For the text-containing cell, return its midpoint in [X, Y] coordinate format. 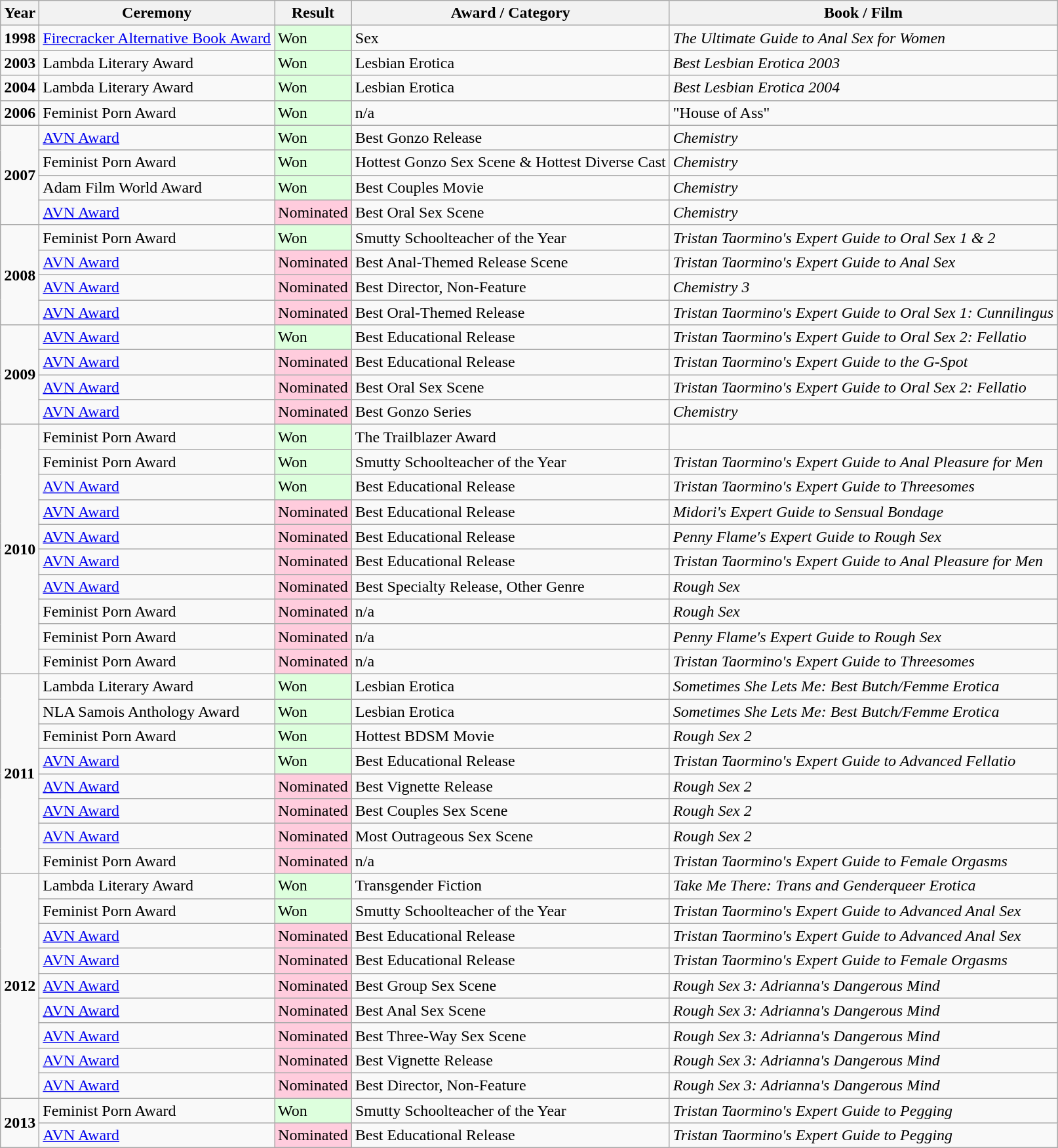
The Trailblazer Award [510, 437]
Tristan Taormino's Expert Guide to Oral Sex 1 & 2 [863, 237]
Best Couples Sex Scene [510, 811]
2011 [20, 773]
2009 [20, 375]
1998 [20, 38]
2006 [20, 113]
NLA Samois Anthology Award [157, 711]
Book / Film [863, 13]
Adam Film World Award [157, 187]
2004 [20, 88]
Best Oral-Themed Release [510, 313]
2008 [20, 275]
Hottest BDSM Movie [510, 737]
Best Specialty Release, Other Genre [510, 586]
Best Anal Sex Scene [510, 1010]
2003 [20, 63]
Tristan Taormino's Expert Guide to Oral Sex 1: Cunnilingus [863, 313]
2010 [20, 549]
Best Lesbian Erotica 2004 [863, 88]
Tristan Taormino's Expert Guide to Anal Sex [863, 262]
Best Three-Way Sex Scene [510, 1035]
Chemistry 3 [863, 287]
Sex [510, 38]
Take Me There: Trans and Genderqueer Erotica [863, 886]
Year [20, 13]
Ceremony [157, 13]
"House of Ass" [863, 113]
Most Outrageous Sex Scene [510, 836]
Best Couples Movie [510, 187]
Hottest Gonzo Sex Scene & Hottest Diverse Cast [510, 163]
Result [313, 13]
2007 [20, 175]
Award / Category [510, 13]
Tristan Taormino's Expert Guide to Advanced Fellatio [863, 761]
Transgender Fiction [510, 886]
The Ultimate Guide to Anal Sex for Women [863, 38]
Best Gonzo Release [510, 138]
Midori's Expert Guide to Sensual Bondage [863, 512]
2012 [20, 985]
2013 [20, 1123]
Best Anal-Themed Release Scene [510, 262]
Firecracker Alternative Book Award [157, 38]
Best Gonzo Series [510, 412]
Best Lesbian Erotica 2003 [863, 63]
Best Group Sex Scene [510, 985]
Tristan Taormino's Expert Guide to the G-Spot [863, 362]
